Capture the cell that displays the provided text and extract its (x, y) central coordinate. 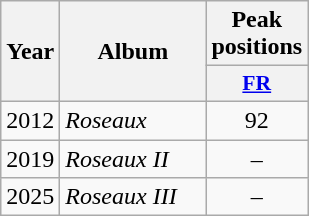
Peak positions (257, 34)
Roseaux II (133, 159)
Year (30, 52)
Roseaux III (133, 197)
92 (257, 120)
2019 (30, 159)
Album (133, 52)
Roseaux (133, 120)
2012 (30, 120)
FR (257, 84)
2025 (30, 197)
